Search for the cell housing the specified text and yield its (x, y) center coordinate. 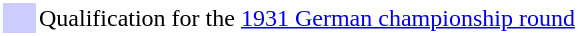
Qualification for the 1931 German championship round (308, 18)
